Capture the cell that displays the provided text and extract its [x, y] central coordinate. 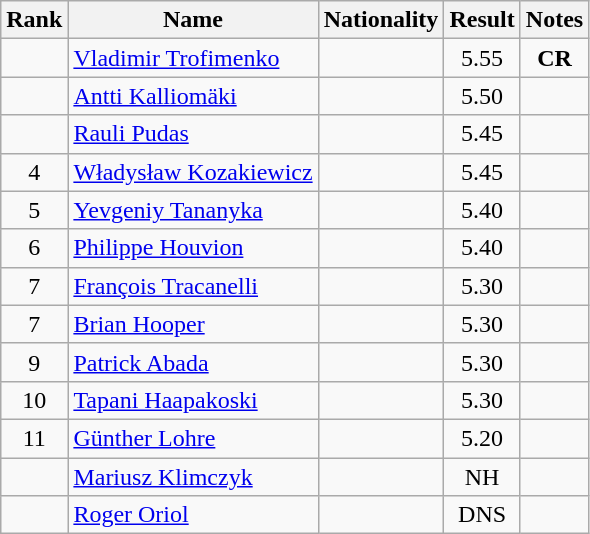
Rank [34, 20]
11 [34, 438]
Notes [554, 20]
4 [34, 172]
5.20 [482, 438]
DNS [482, 515]
Yevgeniy Tananyka [193, 210]
CR [554, 58]
Result [482, 20]
François Tracanelli [193, 286]
Roger Oriol [193, 515]
Rauli Pudas [193, 134]
NH [482, 477]
Vladimir Trofimenko [193, 58]
6 [34, 248]
Antti Kalliomäki [193, 96]
10 [34, 400]
Philippe Houvion [193, 248]
5 [34, 210]
Nationality [381, 20]
Mariusz Klimczyk [193, 477]
9 [34, 362]
Patrick Abada [193, 362]
5.50 [482, 96]
Władysław Kozakiewicz [193, 172]
Tapani Haapakoski [193, 400]
Name [193, 20]
Günther Lohre [193, 438]
Brian Hooper [193, 324]
5.55 [482, 58]
